Detect which cell encompasses the target text, then output its (X, Y) center coordinate. 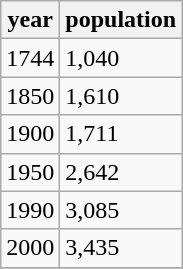
1,711 (121, 134)
3,435 (121, 248)
year (30, 20)
population (121, 20)
1950 (30, 172)
1,040 (121, 58)
1,610 (121, 96)
1900 (30, 134)
2,642 (121, 172)
1990 (30, 210)
3,085 (121, 210)
2000 (30, 248)
1744 (30, 58)
1850 (30, 96)
